Return [X, Y] of the center of cell containing provided text 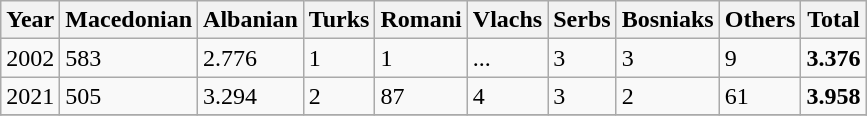
3.294 [251, 96]
Bosniaks [668, 20]
Vlachs [507, 20]
583 [129, 58]
2002 [30, 58]
Albanian [251, 20]
4 [507, 96]
Total [834, 20]
Turks [339, 20]
Serbs [582, 20]
2021 [30, 96]
2.776 [251, 58]
Macedonian [129, 20]
87 [421, 96]
... [507, 58]
9 [760, 58]
Year [30, 20]
61 [760, 96]
505 [129, 96]
3.376 [834, 58]
Others [760, 20]
Romani [421, 20]
3.958 [834, 96]
